Output the [x, y] coordinate of the center of the cell containing the given text.  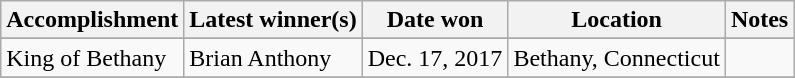
Dec. 17, 2017 [435, 58]
King of Bethany [92, 58]
Bethany, Connecticut [616, 58]
Notes [759, 20]
Latest winner(s) [273, 20]
Accomplishment [92, 20]
Date won [435, 20]
Brian Anthony [273, 58]
Location [616, 20]
